Scan for the cell matching the given text and deliver its (X, Y) coordinate at center. 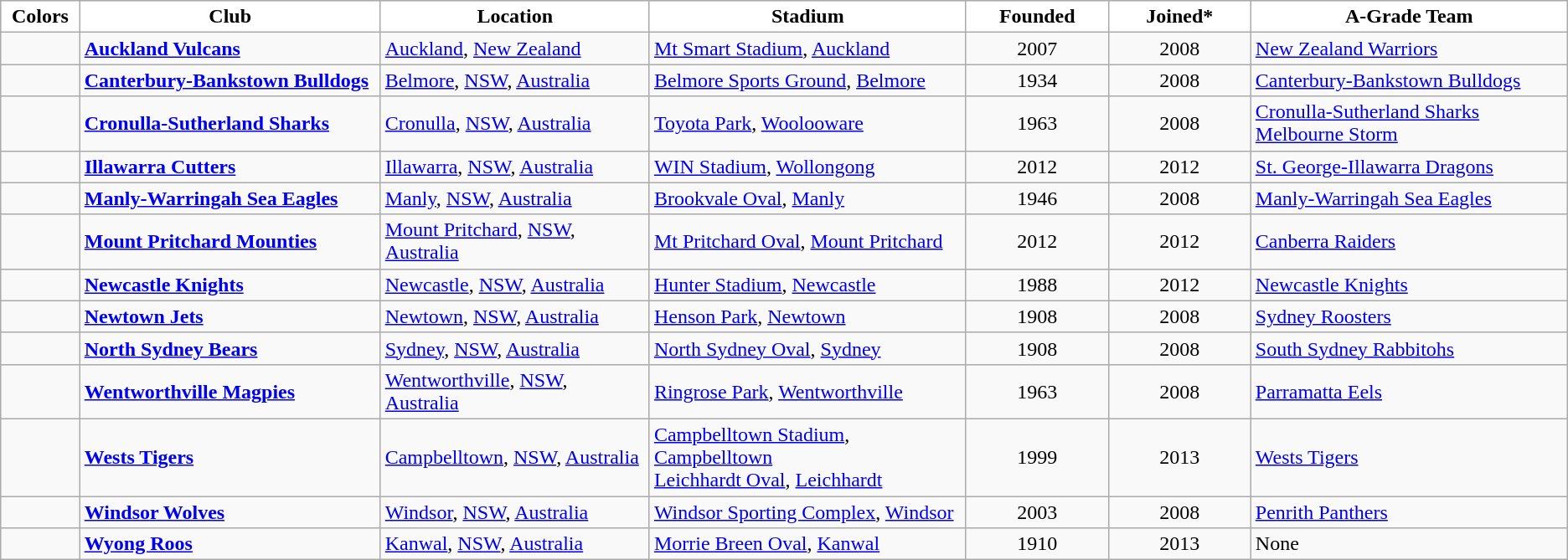
A-Grade Team (1409, 17)
North Sydney Oval, Sydney (807, 348)
Parramatta Eels (1409, 392)
Cronulla-Sutherland SharksMelbourne Storm (1409, 124)
Mount Pritchard, NSW, Australia (514, 241)
Windsor Sporting Complex, Windsor (807, 511)
Newcastle, NSW, Australia (514, 285)
WIN Stadium, Wollongong (807, 167)
Toyota Park, Woolooware (807, 124)
North Sydney Bears (230, 348)
South Sydney Rabbitohs (1409, 348)
Sydney Roosters (1409, 316)
Manly, NSW, Australia (514, 198)
Penrith Panthers (1409, 511)
Auckland, New Zealand (514, 49)
Mount Pritchard Mounties (230, 241)
Illawarra Cutters (230, 167)
2007 (1037, 49)
Belmore, NSW, Australia (514, 80)
Auckland Vulcans (230, 49)
Windsor, NSW, Australia (514, 511)
Campbelltown Stadium, CampbelltownLeichhardt Oval, Leichhardt (807, 457)
Wentworthville, NSW, Australia (514, 392)
1910 (1037, 544)
Newtown Jets (230, 316)
Mt Smart Stadium, Auckland (807, 49)
Illawarra, NSW, Australia (514, 167)
Location (514, 17)
Wentworthville Magpies (230, 392)
2003 (1037, 511)
St. George-Illawarra Dragons (1409, 167)
Campbelltown, NSW, Australia (514, 457)
1946 (1037, 198)
Sydney, NSW, Australia (514, 348)
Hunter Stadium, Newcastle (807, 285)
Canberra Raiders (1409, 241)
Morrie Breen Oval, Kanwal (807, 544)
Newtown, NSW, Australia (514, 316)
Cronulla-Sutherland Sharks (230, 124)
Colors (40, 17)
Stadium (807, 17)
Kanwal, NSW, Australia (514, 544)
1934 (1037, 80)
Brookvale Oval, Manly (807, 198)
Mt Pritchard Oval, Mount Pritchard (807, 241)
Ringrose Park, Wentworthville (807, 392)
Cronulla, NSW, Australia (514, 124)
Joined* (1179, 17)
Belmore Sports Ground, Belmore (807, 80)
New Zealand Warriors (1409, 49)
Henson Park, Newtown (807, 316)
1999 (1037, 457)
Club (230, 17)
1988 (1037, 285)
Wyong Roos (230, 544)
None (1409, 544)
Windsor Wolves (230, 511)
Founded (1037, 17)
